Return (x, y) of the center of cell containing provided text 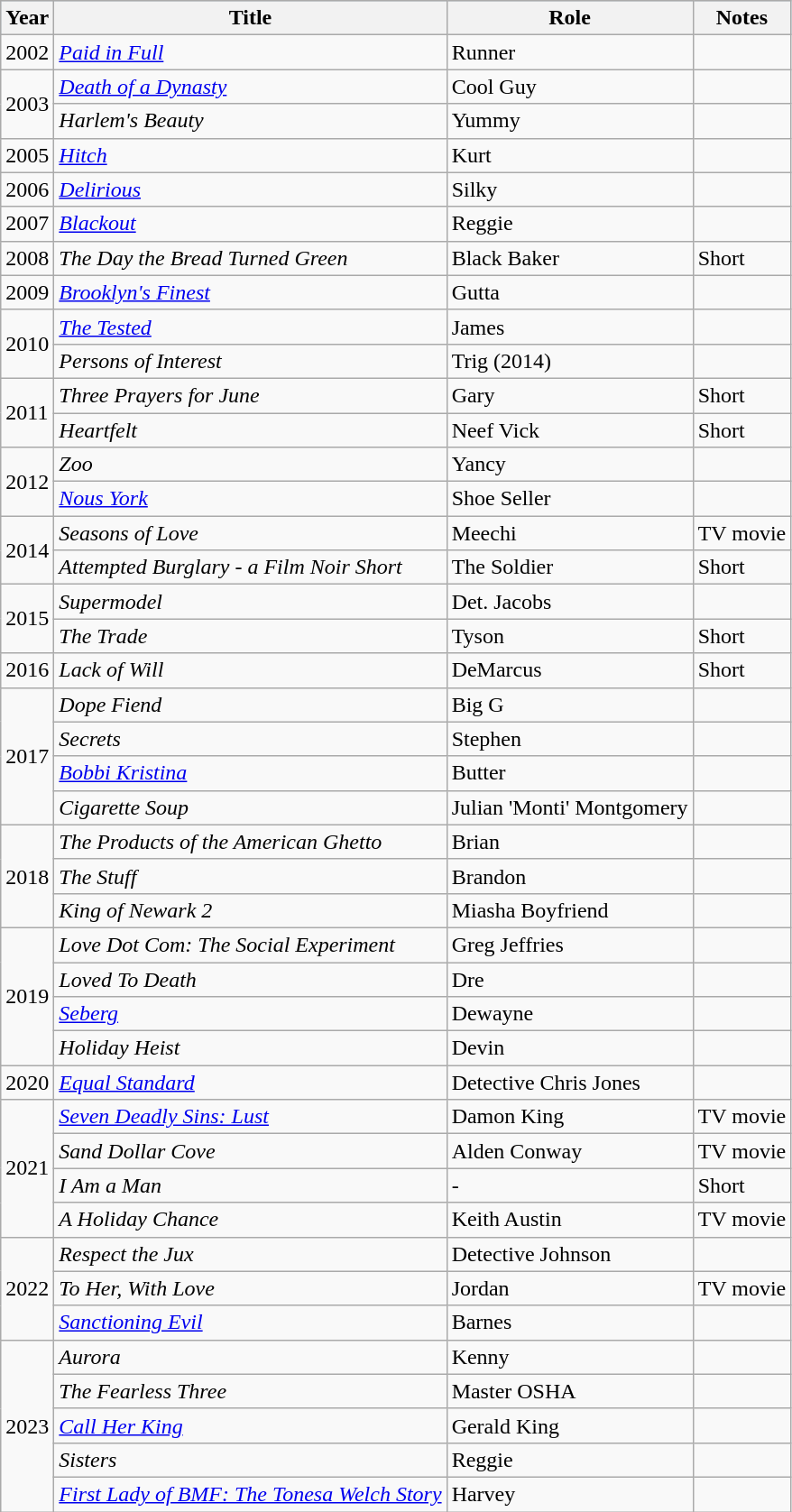
Blackout (251, 224)
2019 (27, 996)
2014 (27, 550)
Loved To Death (251, 979)
Master OSHA (570, 1391)
Harvey (570, 1494)
Brandon (570, 876)
2017 (27, 756)
2002 (27, 52)
Harlem's Beauty (251, 121)
Bobbi Kristina (251, 773)
Big G (570, 705)
Damon King (570, 1117)
Notes (741, 18)
2016 (27, 670)
Kenny (570, 1357)
2012 (27, 482)
The Day the Bread Turned Green (251, 258)
Brooklyn's Finest (251, 292)
Neef Vick (570, 430)
Runner (570, 52)
2009 (27, 292)
Brian (570, 842)
Seasons of Love (251, 533)
Kurt (570, 155)
Cigarette Soup (251, 807)
2015 (27, 619)
Delirious (251, 189)
Detective Chris Jones (570, 1083)
Gutta (570, 292)
Paid in Full (251, 52)
The Trade (251, 636)
2021 (27, 1168)
Nous York (251, 499)
Detective Johnson (570, 1254)
Sand Dollar Cove (251, 1151)
2022 (27, 1288)
2010 (27, 344)
Black Baker (570, 258)
Persons of Interest (251, 361)
Holiday Heist (251, 1048)
Seberg (251, 1014)
I Am a Man (251, 1185)
Gary (570, 395)
Dre (570, 979)
Alden Conway (570, 1151)
Sisters (251, 1460)
Aurora (251, 1357)
Det. Jacobs (570, 602)
Title (251, 18)
2011 (27, 412)
Cool Guy (570, 87)
Attempted Burglary - a Film Noir Short (251, 567)
Miasha Boyfriend (570, 910)
The Fearless Three (251, 1391)
First Lady of BMF: The Tonesa Welch Story (251, 1494)
Secrets (251, 739)
Jordan (570, 1288)
Yummy (570, 121)
Greg Jeffries (570, 945)
Seven Deadly Sins: Lust (251, 1117)
Role (570, 18)
Respect the Jux (251, 1254)
- (570, 1185)
King of Newark 2 (251, 910)
2018 (27, 876)
Heartfelt (251, 430)
Yancy (570, 465)
Devin (570, 1048)
Zoo (251, 465)
Year (27, 18)
Lack of Will (251, 670)
Butter (570, 773)
A Holiday Chance (251, 1220)
Equal Standard (251, 1083)
Call Her King (251, 1425)
Dope Fiend (251, 705)
The Tested (251, 327)
Trig (2014) (570, 361)
Love Dot Com: The Social Experiment (251, 945)
Supermodel (251, 602)
2020 (27, 1083)
Dewayne (570, 1014)
2008 (27, 258)
The Stuff (251, 876)
2003 (27, 104)
Tyson (570, 636)
Keith Austin (570, 1220)
2006 (27, 189)
Hitch (251, 155)
2005 (27, 155)
DeMarcus (570, 670)
Three Prayers for June (251, 395)
To Her, With Love (251, 1288)
Stephen (570, 739)
Death of a Dynasty (251, 87)
Shoe Seller (570, 499)
The Soldier (570, 567)
James (570, 327)
Julian 'Monti' Montgomery (570, 807)
Silky (570, 189)
Meechi (570, 533)
Barnes (570, 1323)
The Products of the American Ghetto (251, 842)
2023 (27, 1425)
Sanctioning Evil (251, 1323)
2007 (27, 224)
Gerald King (570, 1425)
